Scan for the cell matching the given text and deliver its [x, y] coordinate at center. 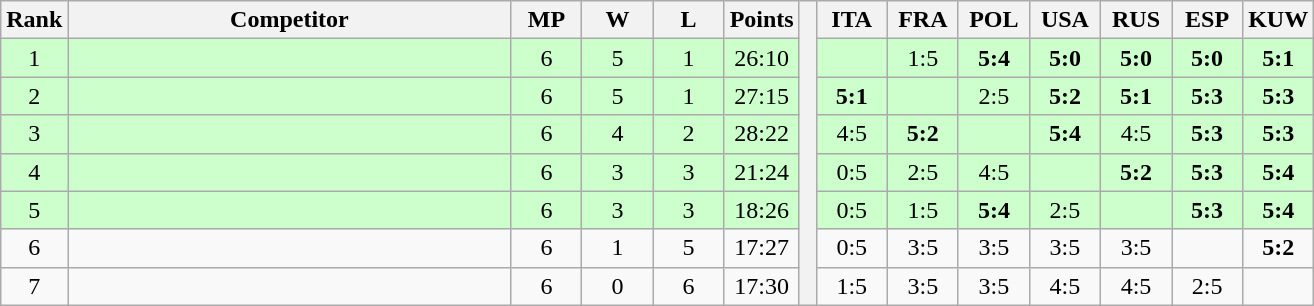
Rank [34, 20]
17:27 [762, 248]
7 [34, 286]
RUS [1136, 20]
W [618, 20]
26:10 [762, 58]
MP [546, 20]
USA [1064, 20]
ESP [1208, 20]
L [688, 20]
28:22 [762, 134]
KUW [1278, 20]
18:26 [762, 210]
ITA [852, 20]
0 [618, 286]
Competitor [290, 20]
FRA [922, 20]
Points [762, 20]
27:15 [762, 96]
POL [994, 20]
17:30 [762, 286]
21:24 [762, 172]
